Identify which cell holds the provided text, then report its (X, Y) central coordinate. 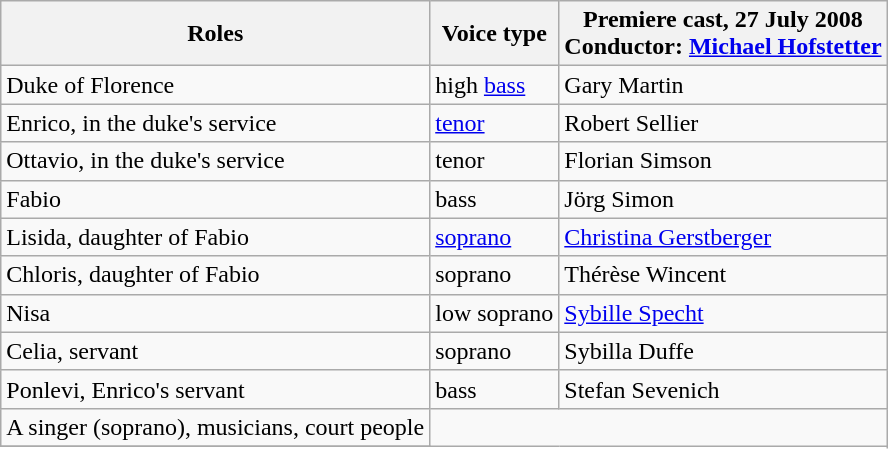
A singer (soprano), musicians, court people (216, 427)
Gary Martin (723, 85)
Jörg Simon (723, 199)
Chloris, daughter of Fabio (216, 275)
Ponlevi, Enrico's servant (216, 389)
Voice type (494, 34)
Premiere cast, 27 July 2008Conductor: Michael Hofstetter (723, 34)
low soprano (494, 313)
Enrico, in the duke's service (216, 123)
Duke of Florence (216, 85)
Sybilla Duffe (723, 351)
Christina Gerstberger (723, 237)
high bass (494, 85)
Celia, servant (216, 351)
Robert Sellier (723, 123)
Fabio (216, 199)
Florian Simson (723, 161)
Nisa (216, 313)
Roles (216, 34)
Ottavio, in the duke's service (216, 161)
Thérèse Wincent (723, 275)
Lisida, daughter of Fabio (216, 237)
Sybille Specht (723, 313)
Stefan Sevenich (723, 389)
